Detect which cell encompasses the target text, then output its (x, y) center coordinate. 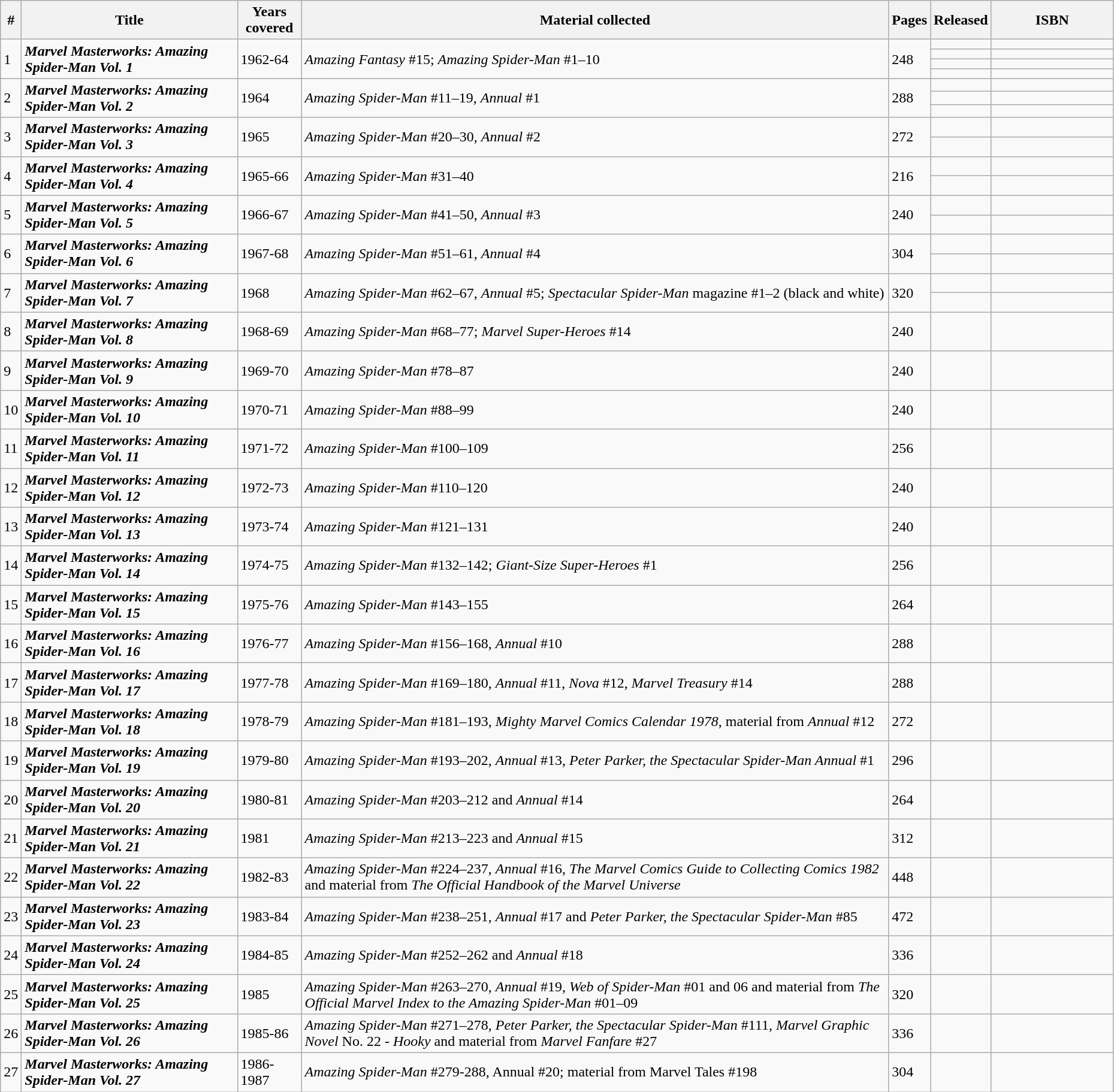
Material collected (595, 20)
14 (11, 565)
Marvel Masterworks: Amazing Spider-Man Vol. 14 (129, 565)
13 (11, 527)
Amazing Spider-Man #121–131 (595, 527)
Amazing Spider-Man #271–278, Peter Parker, the Spectacular Spider-Man #111, Marvel Graphic Novel No. 22 - Hooky and material from Marvel Fanfare #27 (595, 1033)
4 (11, 176)
7 (11, 292)
10 (11, 410)
# (11, 20)
1965-66 (270, 176)
1983-84 (270, 916)
248 (910, 59)
Marvel Masterworks: Amazing Spider-Man Vol. 12 (129, 488)
Marvel Masterworks: Amazing Spider-Man Vol. 17 (129, 683)
23 (11, 916)
Marvel Masterworks: Amazing Spider-Man Vol. 16 (129, 643)
472 (910, 916)
Amazing Spider-Man #203–212 and Annual #14 (595, 799)
ISBN (1052, 20)
Marvel Masterworks: Amazing Spider-Man Vol. 6 (129, 254)
Amazing Spider-Man #238–251, Annual #17 and Peter Parker, the Spectacular Spider-Man #85 (595, 916)
25 (11, 994)
1980-81 (270, 799)
Amazing Spider-Man #78–87 (595, 370)
2 (11, 98)
1978-79 (270, 721)
448 (910, 877)
Marvel Masterworks: Amazing Spider-Man Vol. 7 (129, 292)
1974-75 (270, 565)
Amazing Spider-Man #20–30, Annual #2 (595, 137)
Marvel Masterworks: Amazing Spider-Man Vol. 27 (129, 1072)
11 (11, 448)
1969-70 (270, 370)
1985 (270, 994)
1981 (270, 839)
26 (11, 1033)
21 (11, 839)
312 (910, 839)
Amazing Spider-Man #31–40 (595, 176)
Marvel Masterworks: Amazing Spider-Man Vol. 23 (129, 916)
1966-67 (270, 214)
Marvel Masterworks: Amazing Spider-Man Vol. 26 (129, 1033)
Marvel Masterworks: Amazing Spider-Man Vol. 10 (129, 410)
Pages (910, 20)
15 (11, 605)
Marvel Masterworks: Amazing Spider-Man Vol. 11 (129, 448)
20 (11, 799)
Marvel Masterworks: Amazing Spider-Man Vol. 20 (129, 799)
19 (11, 761)
Marvel Masterworks: Amazing Spider-Man Vol. 8 (129, 332)
1985-86 (270, 1033)
8 (11, 332)
Amazing Spider-Man #41–50, Annual #3 (595, 214)
Marvel Masterworks: Amazing Spider-Man Vol. 9 (129, 370)
Amazing Spider-Man #263–270, Annual #19, Web of Spider-Man #01 and 06 and material from The Official Marvel Index to the Amazing Spider-Man #01–09 (595, 994)
1968 (270, 292)
Amazing Spider-Man #100–109 (595, 448)
Marvel Masterworks: Amazing Spider-Man Vol. 2 (129, 98)
1984-85 (270, 955)
Amazing Spider-Man #169–180, Annual #11, Nova #12, Marvel Treasury #14 (595, 683)
Amazing Spider-Man #110–120 (595, 488)
1971-72 (270, 448)
6 (11, 254)
Marvel Masterworks: Amazing Spider-Man Vol. 4 (129, 176)
1970-71 (270, 410)
1965 (270, 137)
1979-80 (270, 761)
Amazing Fantasy #15; Amazing Spider-Man #1–10 (595, 59)
Marvel Masterworks: Amazing Spider-Man Vol. 1 (129, 59)
Amazing Spider-Man #252–262 and Annual #18 (595, 955)
Marvel Masterworks: Amazing Spider-Man Vol. 21 (129, 839)
1962-64 (270, 59)
5 (11, 214)
Marvel Masterworks: Amazing Spider-Man Vol. 5 (129, 214)
18 (11, 721)
Marvel Masterworks: Amazing Spider-Man Vol. 15 (129, 605)
Amazing Spider-Man #51–61, Annual #4 (595, 254)
Amazing Spider-Man #11–19, Annual #1 (595, 98)
Amazing Spider-Man #62–67, Annual #5; Spectacular Spider-Man magazine #1–2 (black and white) (595, 292)
Amazing Spider-Man #279-288, Annual #20; material from Marvel Tales #198 (595, 1072)
3 (11, 137)
Amazing Spider-Man #193–202, Annual #13, Peter Parker, the Spectacular Spider-Man Annual #1 (595, 761)
1977-78 (270, 683)
9 (11, 370)
12 (11, 488)
Marvel Masterworks: Amazing Spider-Man Vol. 19 (129, 761)
Amazing Spider-Man #68–77; Marvel Super-Heroes #14 (595, 332)
Amazing Spider-Man #181–193, Mighty Marvel Comics Calendar 1978, material from Annual #12 (595, 721)
1972-73 (270, 488)
24 (11, 955)
1967-68 (270, 254)
Marvel Masterworks: Amazing Spider-Man Vol. 3 (129, 137)
1973-74 (270, 527)
1982-83 (270, 877)
216 (910, 176)
Years covered (270, 20)
296 (910, 761)
Marvel Masterworks: Amazing Spider-Man Vol. 22 (129, 877)
1 (11, 59)
1986-1987 (270, 1072)
1976-77 (270, 643)
Amazing Spider-Man #143–155 (595, 605)
Marvel Masterworks: Amazing Spider-Man Vol. 24 (129, 955)
Amazing Spider-Man #88–99 (595, 410)
Amazing Spider-Man #156–168, Annual #10 (595, 643)
17 (11, 683)
16 (11, 643)
1975-76 (270, 605)
Marvel Masterworks: Amazing Spider-Man Vol. 13 (129, 527)
22 (11, 877)
Title (129, 20)
Amazing Spider-Man #213–223 and Annual #15 (595, 839)
Marvel Masterworks: Amazing Spider-Man Vol. 18 (129, 721)
Released (961, 20)
1964 (270, 98)
1968-69 (270, 332)
Amazing Spider-Man #132–142; Giant-Size Super-Heroes #1 (595, 565)
Marvel Masterworks: Amazing Spider-Man Vol. 25 (129, 994)
27 (11, 1072)
